Find where the given text appears and provide that cell's center as (x, y) coordinate. 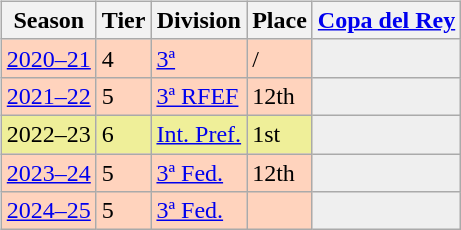
Tier (124, 20)
1st (280, 134)
2023–24 (48, 173)
6 (124, 134)
Division (199, 20)
2022–23 (48, 134)
3ª RFEF (199, 96)
2024–25 (48, 211)
Place (280, 20)
Int. Pref. (199, 134)
Season (48, 20)
Copa del Rey (386, 20)
/ (280, 58)
4 (124, 58)
2021–22 (48, 96)
3ª (199, 58)
2020–21 (48, 58)
